Return the [X, Y] coordinate for the center point of the cell that contains the specified text.  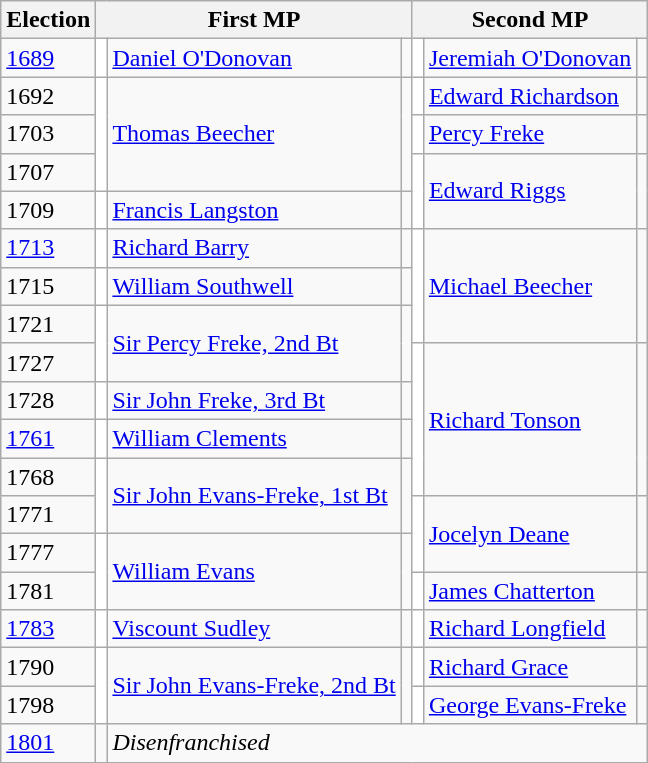
Percy Freke [530, 134]
George Evans-Freke [530, 705]
1781 [48, 591]
1707 [48, 172]
James Chatterton [530, 591]
Election [48, 20]
Thomas Beecher [254, 134]
1727 [48, 362]
1798 [48, 705]
1728 [48, 400]
First MP [254, 20]
Edward Riggs [530, 191]
William Southwell [254, 286]
1768 [48, 477]
Sir Percy Freke, 2nd Bt [254, 343]
Richard Longfield [530, 629]
1703 [48, 134]
William Clements [254, 438]
Jeremiah O'Donovan [530, 58]
1713 [48, 248]
Richard Barry [254, 248]
Viscount Sudley [254, 629]
Jocelyn Deane [530, 534]
Sir John Evans-Freke, 2nd Bt [254, 686]
1761 [48, 438]
1721 [48, 324]
Daniel O'Donovan [254, 58]
Second MP [530, 20]
Richard Tonson [530, 419]
Sir John Evans-Freke, 1st Bt [254, 496]
1689 [48, 58]
1783 [48, 629]
1801 [48, 743]
1709 [48, 210]
William Evans [254, 572]
Edward Richardson [530, 96]
Sir John Freke, 3rd Bt [254, 400]
Disenfranchised [378, 743]
Francis Langston [254, 210]
1790 [48, 667]
Richard Grace [530, 667]
1692 [48, 96]
1777 [48, 553]
Michael Beecher [530, 286]
1771 [48, 515]
1715 [48, 286]
